Extract the (x, y) coordinate from the center of the cell holding the provided text.  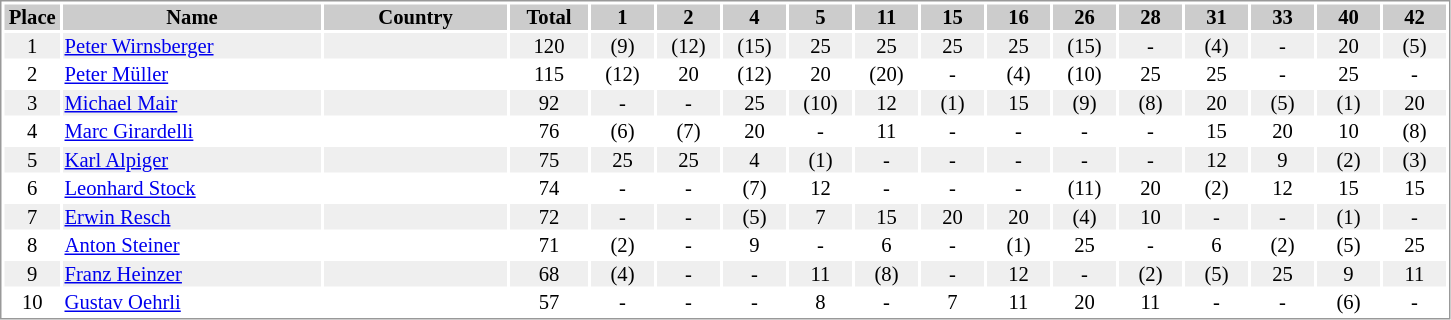
Michael Mair (192, 103)
Leonhard Stock (192, 189)
26 (1084, 17)
(3) (1414, 160)
(11) (1084, 189)
Place (32, 17)
68 (549, 274)
Peter Müller (192, 75)
3 (32, 103)
31 (1216, 17)
72 (549, 217)
28 (1150, 17)
Marc Girardelli (192, 131)
(20) (886, 75)
57 (549, 303)
74 (549, 189)
Total (549, 17)
75 (549, 160)
Karl Alpiger (192, 160)
Gustav Oehrli (192, 303)
92 (549, 103)
120 (549, 46)
Anton Steiner (192, 245)
Franz Heinzer (192, 274)
40 (1348, 17)
71 (549, 245)
76 (549, 131)
33 (1282, 17)
42 (1414, 17)
Name (192, 17)
Country (416, 17)
115 (549, 75)
Erwin Resch (192, 217)
Peter Wirnsberger (192, 46)
16 (1018, 17)
